Capture the cell that displays the provided text and extract its [x, y] central coordinate. 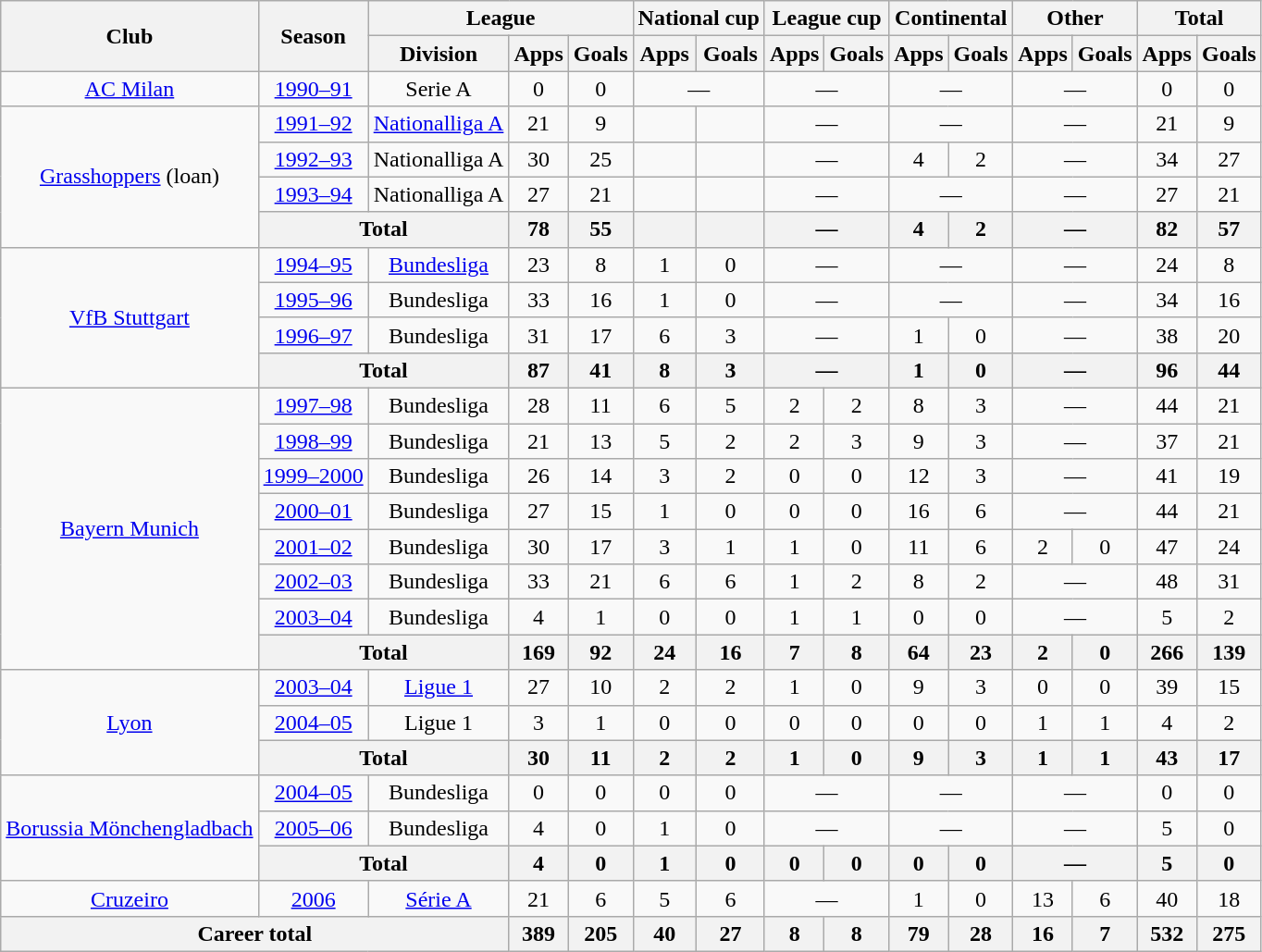
37 [1167, 441]
Bayern Munich [130, 528]
League cup [826, 19]
1990–91 [313, 89]
19 [1229, 476]
64 [919, 652]
VfB Stuttgart [130, 317]
Lyon [130, 723]
205 [600, 933]
47 [1167, 547]
Série A [439, 898]
1995–96 [313, 300]
2005–06 [313, 828]
389 [538, 933]
1994–95 [313, 265]
Season [313, 36]
1992–93 [313, 159]
National cup [699, 19]
48 [1167, 582]
Serie A [439, 89]
1997–98 [313, 405]
82 [1167, 229]
Club [130, 36]
20 [1229, 335]
2000–01 [313, 512]
139 [1229, 652]
275 [1229, 933]
2002–03 [313, 582]
57 [1229, 229]
1993–94 [313, 194]
2006 [313, 898]
1999–2000 [313, 476]
Cruzeiro [130, 898]
532 [1167, 933]
18 [1229, 898]
1996–97 [313, 335]
266 [1167, 652]
14 [600, 476]
Continental [951, 19]
87 [538, 370]
26 [538, 476]
79 [919, 933]
Division [439, 54]
39 [1167, 687]
43 [1167, 758]
38 [1167, 335]
Career total [255, 933]
1998–99 [313, 441]
Borussia Mönchengladbach [130, 828]
96 [1167, 370]
78 [538, 229]
25 [600, 159]
2001–02 [313, 547]
Other [1075, 19]
169 [538, 652]
92 [600, 652]
12 [919, 476]
AC Milan [130, 89]
League [501, 19]
1991–92 [313, 124]
10 [600, 687]
55 [600, 229]
Grasshoppers (loan) [130, 177]
